Search for the cell housing the specified text and yield its (x, y) center coordinate. 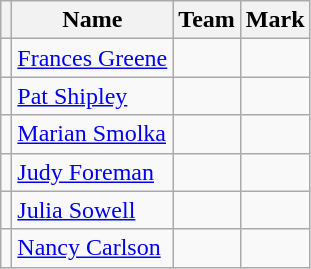
Nancy Carlson (92, 248)
Julia Sowell (92, 210)
Judy Foreman (92, 172)
Team (207, 20)
Pat Shipley (92, 96)
Name (92, 20)
Frances Greene (92, 58)
Marian Smolka (92, 134)
Mark (275, 20)
